Find where the given text appears and provide that cell's center as [x, y] coordinate. 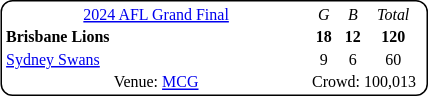
120 [394, 37]
12 [353, 37]
60 [394, 60]
G [324, 14]
18 [324, 37]
Crowd: 100,013 [364, 82]
Sydney Swans [156, 60]
Venue: MCG [156, 82]
Brisbane Lions [156, 37]
B [353, 14]
Total [394, 14]
9 [324, 60]
6 [353, 60]
2024 AFL Grand Final [156, 14]
